Extract the (X, Y) coordinate from the center of the cell holding the provided text.  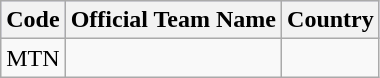
MTN (33, 58)
Country (331, 20)
Code (33, 20)
Official Team Name (173, 20)
